Find where the given text appears and provide that cell's center as [X, Y] coordinate. 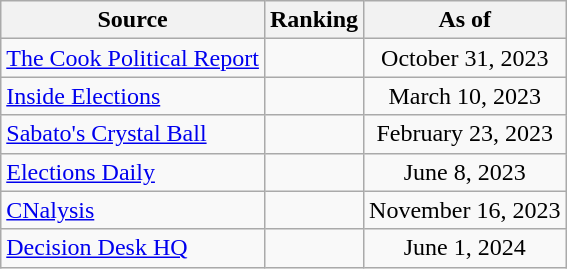
Ranking [314, 20]
March 10, 2023 [465, 96]
Decision Desk HQ [133, 248]
October 31, 2023 [465, 58]
As of [465, 20]
Inside Elections [133, 96]
Source [133, 20]
February 23, 2023 [465, 134]
Sabato's Crystal Ball [133, 134]
June 1, 2024 [465, 248]
The Cook Political Report [133, 58]
Elections Daily [133, 172]
June 8, 2023 [465, 172]
November 16, 2023 [465, 210]
CNalysis [133, 210]
